Provide the (X, Y) coordinate of the cell's center where the given text is located.  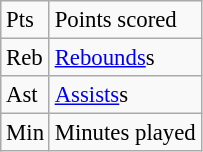
Points scored (125, 20)
Minutes played (125, 133)
Assistss (125, 95)
Reb (26, 58)
Reboundss (125, 58)
Min (26, 133)
Ast (26, 95)
Pts (26, 20)
